From the cell containing the given text, extract its center point as (X, Y) coordinate. 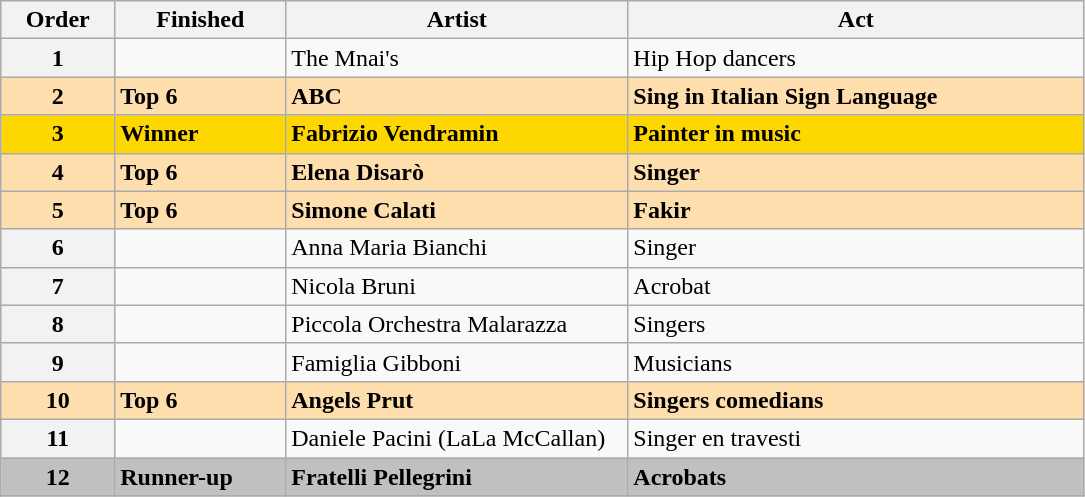
2 (58, 96)
Fratelli Pellegrini (457, 477)
Act (856, 20)
Acrobat (856, 286)
12 (58, 477)
8 (58, 324)
Simone Calati (457, 210)
Fakir (856, 210)
Anna Maria Bianchi (457, 248)
5 (58, 210)
Runner-up (200, 477)
Singers comedians (856, 400)
Singer en travesti (856, 438)
1 (58, 58)
Nicola Bruni (457, 286)
The Mnai's (457, 58)
3 (58, 134)
Sing in Italian Sign Language (856, 96)
Angels Prut (457, 400)
Singers (856, 324)
Musicians (856, 362)
11 (58, 438)
Elena Disarò (457, 172)
Finished (200, 20)
Acrobats (856, 477)
Piccola Orchestra Malarazza (457, 324)
Hip Hop dancers (856, 58)
Order (58, 20)
Artist (457, 20)
Winner (200, 134)
ABC (457, 96)
7 (58, 286)
9 (58, 362)
10 (58, 400)
Fabrizio Vendramin (457, 134)
Painter in music (856, 134)
Famiglia Gibboni (457, 362)
4 (58, 172)
6 (58, 248)
Daniele Pacini (LaLa McCallan) (457, 438)
